Capture the cell that displays the provided text and extract its [x, y] central coordinate. 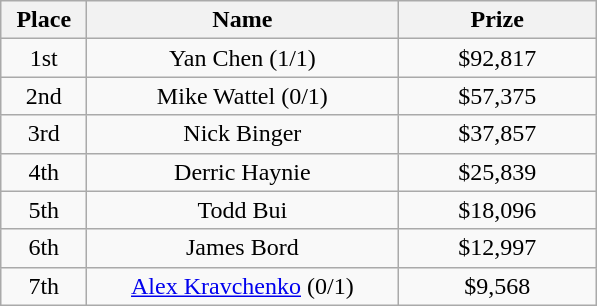
6th [44, 248]
2nd [44, 96]
James Bord [242, 248]
$37,857 [498, 134]
Derric Haynie [242, 172]
Nick Binger [242, 134]
Prize [498, 20]
Todd Bui [242, 210]
5th [44, 210]
$12,997 [498, 248]
$57,375 [498, 96]
Yan Chen (1/1) [242, 58]
4th [44, 172]
3rd [44, 134]
7th [44, 286]
$9,568 [498, 286]
$18,096 [498, 210]
Place [44, 20]
Name [242, 20]
Mike Wattel (0/1) [242, 96]
$92,817 [498, 58]
$25,839 [498, 172]
1st [44, 58]
Alex Kravchenko (0/1) [242, 286]
